Find where the given text appears and provide that cell's center as [X, Y] coordinate. 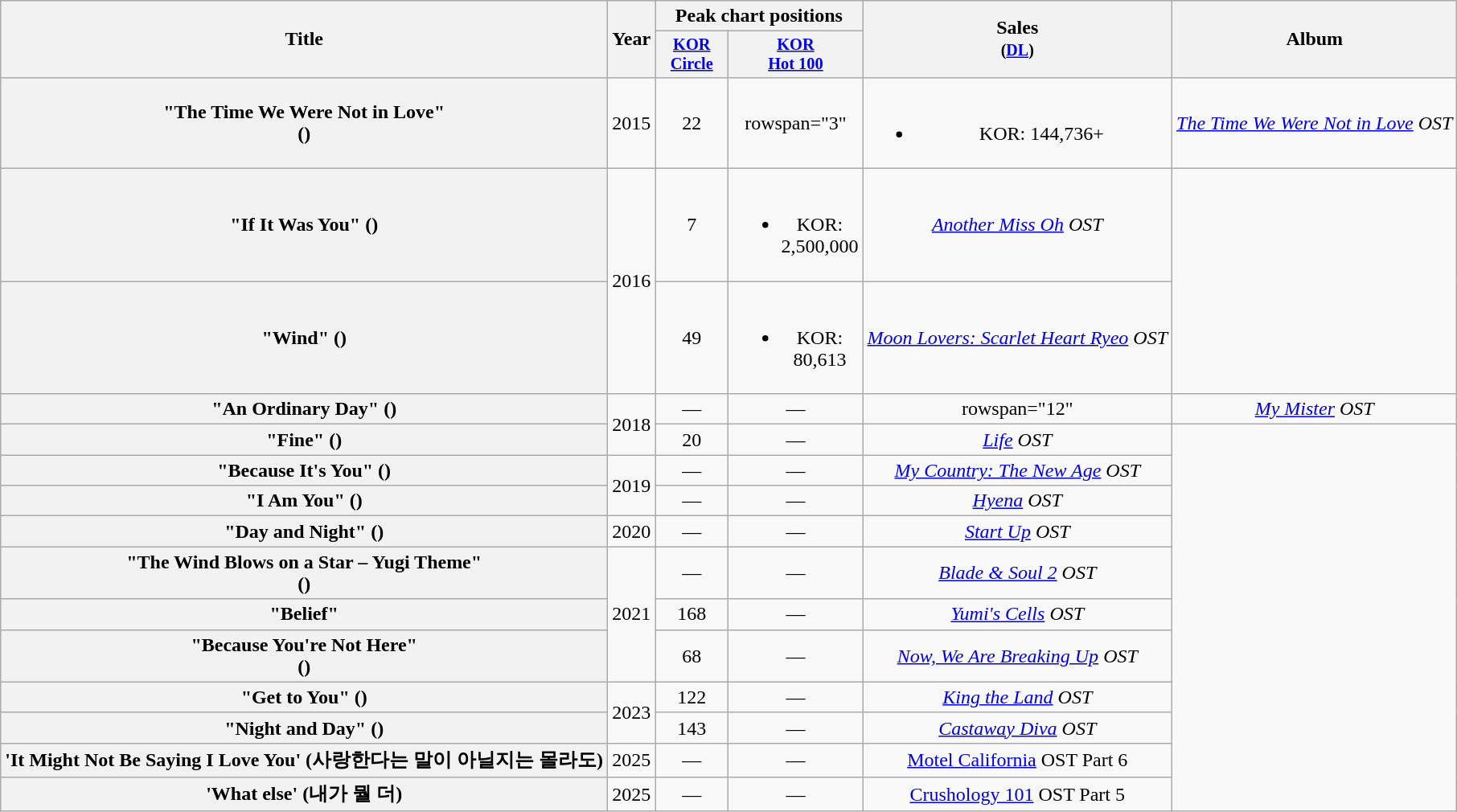
49 [692, 338]
KORCircle [692, 55]
Crushology 101 OST Part 5 [1018, 794]
2015 [632, 122]
Moon Lovers: Scarlet Heart Ryeo OST [1018, 338]
7 [692, 225]
Year [632, 39]
"Because You're Not Here"() [304, 656]
Album [1315, 39]
122 [692, 697]
20 [692, 440]
"Wind" () [304, 338]
The Time We Were Not in Love OST [1315, 122]
"Belief" [304, 614]
Hyena OST [1018, 501]
King the Land OST [1018, 697]
rowspan="12" [1018, 409]
22 [692, 122]
"If It Was You" () [304, 225]
KOR: 2,500,000 [796, 225]
68 [692, 656]
Sales(DL) [1018, 39]
Motel California OST Part 6 [1018, 761]
My Country: The New Age OST [1018, 470]
2020 [632, 531]
"An Ordinary Day" () [304, 409]
2016 [632, 281]
"The Time We Were Not in Love"() [304, 122]
2019 [632, 486]
Castaway Diva OST [1018, 728]
My Mister OST [1315, 409]
2023 [632, 712]
Yumi's Cells OST [1018, 614]
"Get to You" () [304, 697]
2018 [632, 424]
Peak chart positions [759, 16]
'It Might Not Be Saying I Love You' (사랑한다는 말이 아닐지는 몰라도) [304, 761]
"Day and Night" () [304, 531]
143 [692, 728]
2021 [632, 614]
Now, We Are Breaking Up OST [1018, 656]
Title [304, 39]
rowspan="3" [796, 122]
"Fine" () [304, 440]
KORHot 100 [796, 55]
"Because It's You" () [304, 470]
"Night and Day" () [304, 728]
'What else' (내가 뭘 더) [304, 794]
"The Wind Blows on a Star – Yugi Theme" () [304, 572]
168 [692, 614]
Another Miss Oh OST [1018, 225]
KOR: 144,736+ [1018, 122]
Life OST [1018, 440]
Start Up OST [1018, 531]
KOR: 80,613 [796, 338]
Blade & Soul 2 OST [1018, 572]
"I Am You" () [304, 501]
